Provide the [x, y] coordinate of the cell's center where the given text is located.  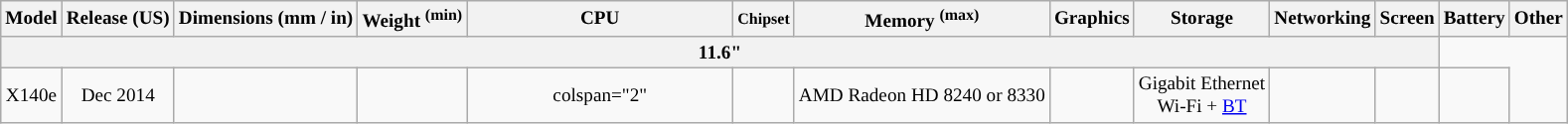
CPU [600, 20]
Dec 2014 [117, 95]
Networking [1323, 20]
colspan="2" [600, 95]
Gigabit EthernetWi-Fi + BT [1202, 95]
Weight (min) [412, 20]
Memory (max) [922, 20]
Model [32, 20]
X140e [32, 95]
Chipset [764, 20]
Storage [1202, 20]
AMD Radeon HD 8240 or 8330 [922, 95]
Screen [1407, 20]
Release (US) [117, 20]
Other [1538, 20]
Battery [1475, 20]
11.6" [719, 53]
Graphics [1091, 20]
Dimensions (mm / in) [266, 20]
